Output the [x, y] coordinate of the center of the cell containing the given text.  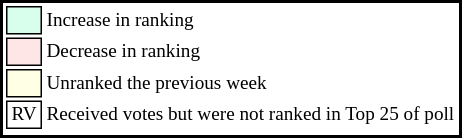
Unranked the previous week [250, 83]
Increase in ranking [250, 20]
Decrease in ranking [250, 52]
Received votes but were not ranked in Top 25 of poll [250, 114]
RV [24, 114]
